Capture the cell that displays the provided text and extract its [x, y] central coordinate. 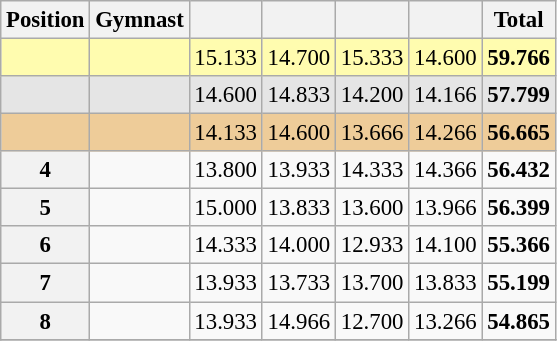
13.800 [226, 170]
14.100 [446, 245]
8 [46, 321]
56.432 [518, 170]
14.266 [446, 133]
56.399 [518, 208]
13.733 [298, 283]
4 [46, 170]
12.700 [372, 321]
55.366 [518, 245]
15.000 [226, 208]
13.666 [372, 133]
14.966 [298, 321]
5 [46, 208]
14.166 [446, 95]
13.700 [372, 283]
14.833 [298, 95]
14.000 [298, 245]
Gymnast [140, 20]
14.700 [298, 58]
7 [46, 283]
13.266 [446, 321]
15.333 [372, 58]
12.933 [372, 245]
59.766 [518, 58]
14.200 [372, 95]
15.133 [226, 58]
55.199 [518, 283]
14.366 [446, 170]
Total [518, 20]
13.966 [446, 208]
13.600 [372, 208]
Position [46, 20]
56.665 [518, 133]
54.865 [518, 321]
57.799 [518, 95]
6 [46, 245]
14.133 [226, 133]
